From the cell containing the given text, extract its center point as (X, Y) coordinate. 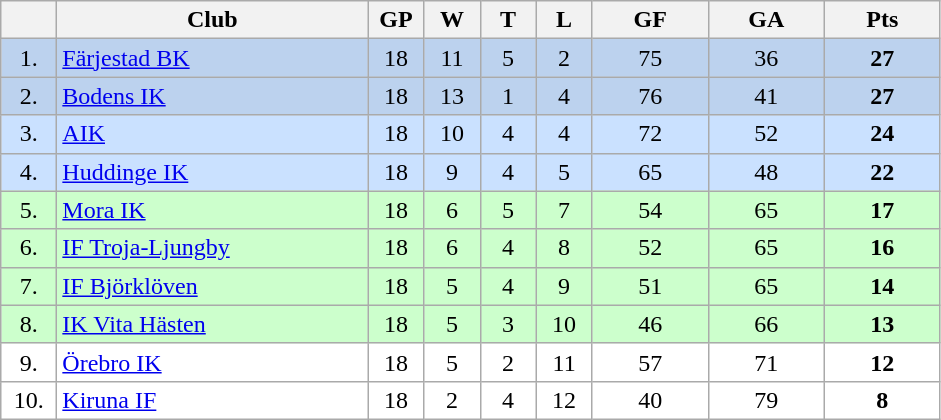
57 (650, 362)
IF Troja-Ljungby (212, 248)
14 (882, 286)
Örebro IK (212, 362)
IK Vita Hästen (212, 324)
3. (29, 134)
Huddinge IK (212, 172)
9. (29, 362)
51 (650, 286)
71 (766, 362)
Färjestad BK (212, 58)
GA (766, 20)
40 (650, 400)
L (564, 20)
T (508, 20)
3 (508, 324)
36 (766, 58)
2. (29, 96)
76 (650, 96)
1. (29, 58)
66 (766, 324)
4. (29, 172)
54 (650, 210)
AIK (212, 134)
41 (766, 96)
72 (650, 134)
46 (650, 324)
7 (564, 210)
Pts (882, 20)
Club (212, 20)
17 (882, 210)
1 (508, 96)
Bodens IK (212, 96)
GF (650, 20)
Kiruna IF (212, 400)
Mora IK (212, 210)
6. (29, 248)
IF Björklöven (212, 286)
24 (882, 134)
GP (396, 20)
75 (650, 58)
16 (882, 248)
7. (29, 286)
79 (766, 400)
48 (766, 172)
W (452, 20)
8. (29, 324)
22 (882, 172)
5. (29, 210)
10. (29, 400)
